From the cell containing the given text, extract its center point as [x, y] coordinate. 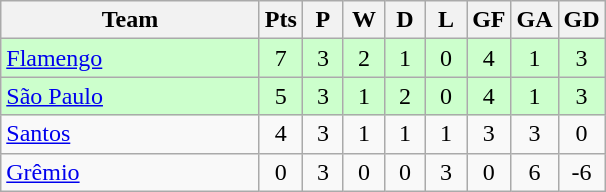
Grêmio [130, 172]
GA [534, 20]
Santos [130, 134]
Pts [280, 20]
D [404, 20]
6 [534, 172]
GF [489, 20]
P [322, 20]
Team [130, 20]
L [446, 20]
São Paulo [130, 96]
-6 [582, 172]
5 [280, 96]
GD [582, 20]
7 [280, 58]
Flamengo [130, 58]
W [364, 20]
